Capture the cell that displays the provided text and extract its [X, Y] central coordinate. 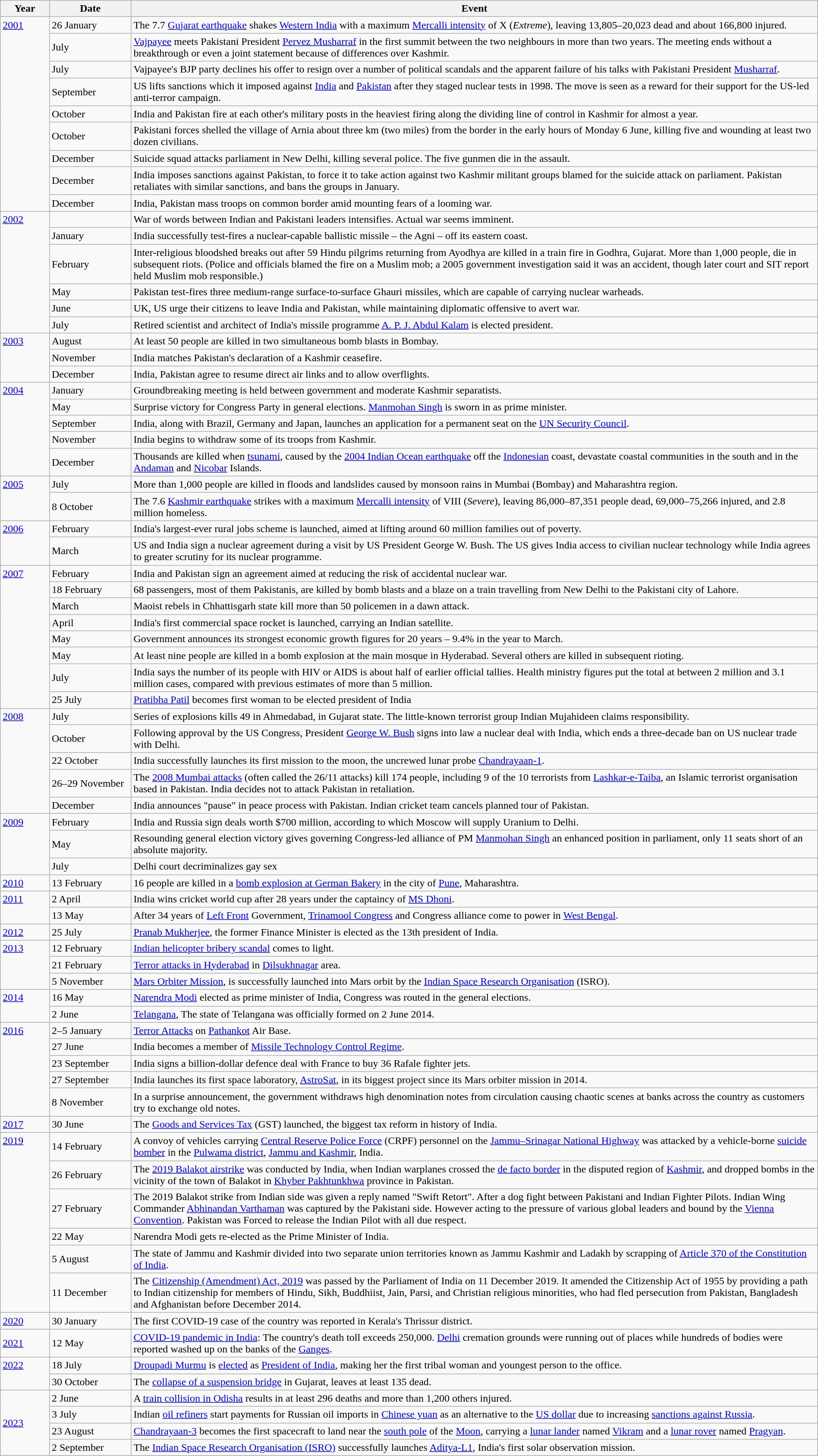
2 April [90, 899]
30 June [90, 1124]
India announces "pause" in peace process with Pakistan. Indian cricket team cancels planned tour of Pakistan. [475, 805]
Maoist rebels in Chhattisgarh state kill more than 50 policemen in a dawn attack. [475, 606]
2009 [25, 844]
21 February [90, 965]
2017 [25, 1124]
August [90, 341]
The first COVID-19 case of the country was reported in Kerala's Thrissur district. [475, 1321]
13 May [90, 916]
India's largest-ever rural jobs scheme is launched, aimed at lifting around 60 million families out of poverty. [475, 529]
June [90, 309]
India, Pakistan mass troops on common border amid mounting fears of a looming war. [475, 203]
India, Pakistan agree to resume direct air links and to allow overflights. [475, 374]
After 34 years of Left Front Government, Trinamool Congress and Congress alliance come to power in West Bengal. [475, 916]
Retired scientist and architect of India's missile programme A. P. J. Abdul Kalam is elected president. [475, 325]
India and Pakistan fire at each other's military posts in the heaviest firing along the dividing line of control in Kashmir for almost a year. [475, 114]
India's first commercial space rocket is launched, carrying an Indian satellite. [475, 623]
2019 [25, 1222]
Series of explosions kills 49 in Ahmedabad, in Gujarat state. The little-known terrorist group Indian Mujahideen claims responsibility. [475, 716]
The Goods and Services Tax (GST) launched, the biggest tax reform in history of India. [475, 1124]
30 October [90, 1382]
Mars Orbiter Mission, is successfully launched into Mars orbit by the Indian Space Research Organisation (ISRO). [475, 981]
2021 [25, 1343]
26–29 November [90, 783]
India launches its first space laboratory, AstroSat, in its biggest project since its Mars orbiter mission in 2014. [475, 1080]
26 February [90, 1175]
India successfully test-fires a nuclear-capable ballistic missile – the Agni – off its eastern coast. [475, 236]
Telangana, The state of Telangana was officially formed on 2 June 2014. [475, 1014]
2002 [25, 272]
2022 [25, 1374]
8 October [90, 507]
5 November [90, 981]
India wins cricket world cup after 28 years under the captaincy of MS Dhoni. [475, 899]
27 September [90, 1080]
A train collision in Odisha results in at least 296 deaths and more than 1,200 others injured. [475, 1398]
2013 [25, 965]
2020 [25, 1321]
11 December [90, 1293]
India successfully launches its first mission to the moon, the uncrewed lunar probe Chandrayaan-1. [475, 761]
Year [25, 9]
22 October [90, 761]
22 May [90, 1237]
At least nine people are killed in a bomb explosion at the main mosque in Hyderabad. Several others are killed in subsequent rioting. [475, 656]
8 November [90, 1102]
Terror attacks in Hyderabad in Dilsukhnagar area. [475, 965]
27 February [90, 1209]
2010 [25, 882]
2014 [25, 1006]
Pranab Mukherjee, the former Finance Minister is elected as the 13th president of India. [475, 932]
Surprise victory for Congress Party in general elections. Manmohan Singh is sworn in as prime minister. [475, 407]
At least 50 people are killed in two simultaneous bomb blasts in Bombay. [475, 341]
3 July [90, 1415]
18 July [90, 1365]
More than 1,000 people are killed in floods and landslides caused by monsoon rains in Mumbai (Bombay) and Maharashtra region. [475, 484]
Terror Attacks on Pathankot Air Base. [475, 1031]
Pakistan test-fires three medium-range surface-to-surface Ghauri missiles, which are capable of carrying nuclear warheads. [475, 292]
27 June [90, 1047]
2003 [25, 358]
5 August [90, 1259]
India becomes a member of Missile Technology Control Regime. [475, 1047]
Event [475, 9]
2006 [25, 543]
Groundbreaking meeting is held between government and moderate Kashmir separatists. [475, 391]
UK, US urge their citizens to leave India and Pakistan, while maintaining diplomatic offensive to avert war. [475, 309]
12 February [90, 949]
2005 [25, 498]
2023 [25, 1423]
68 passengers, most of them Pakistanis, are killed by bomb blasts and a blaze on a train travelling from New Delhi to the Pakistani city of Lahore. [475, 590]
War of words between Indian and Pakistani leaders intensifies. Actual war seems imminent. [475, 219]
2–5 January [90, 1031]
India signs a billion-dollar defence deal with France to buy 36 Rafale fighter jets. [475, 1063]
India begins to withdraw some of its troops from Kashmir. [475, 440]
2007 [25, 637]
16 people are killed in a bomb explosion at German Bakery in the city of Pune, Maharashtra. [475, 882]
April [90, 623]
Suicide squad attacks parliament in New Delhi, killing several police. The five gunmen die in the assault. [475, 158]
India, along with Brazil, Germany and Japan, launches an application for a permanent seat on the UN Security Council. [475, 423]
India and Russia sign deals worth $700 million, according to which Moscow will supply Uranium to Delhi. [475, 822]
The Indian Space Research Organisation (ISRO) successfully launches Aditya-L1, India's first solar observation mission. [475, 1447]
2012 [25, 932]
18 February [90, 590]
Droupadi Murmu is elected as President of India, making her the first tribal woman and youngest person to the office. [475, 1365]
India matches Pakistan's declaration of a Kashmir ceasefire. [475, 358]
Pratibha Patil becomes first woman to be elected president of India [475, 700]
23 August [90, 1431]
12 May [90, 1343]
Narendra Modi elected as prime minister of India, Congress was routed in the general elections. [475, 998]
26 January [90, 25]
2001 [25, 114]
14 February [90, 1146]
Delhi court decriminalizes gay sex [475, 866]
India and Pakistan sign an agreement aimed at reducing the risk of accidental nuclear war. [475, 574]
Date [90, 9]
Indian helicopter bribery scandal comes to light. [475, 949]
2004 [25, 429]
13 February [90, 882]
2016 [25, 1069]
30 January [90, 1321]
Government announces its strongest economic growth figures for 20 years – 9.4% in the year to March. [475, 639]
2008 [25, 761]
16 May [90, 998]
2011 [25, 908]
23 September [90, 1063]
2 September [90, 1447]
Narendra Modi gets re-elected as the Prime Minister of India. [475, 1237]
The collapse of a suspension bridge in Gujarat, leaves at least 135 dead. [475, 1382]
